Find where the given text appears and provide that cell's center as (x, y) coordinate. 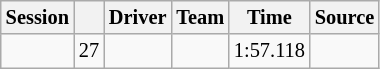
Time (270, 17)
27 (89, 51)
Team (200, 17)
1:57.118 (270, 51)
Source (344, 17)
Session (38, 17)
Driver (138, 17)
